Identify which cell holds the provided text, then report its [X, Y] central coordinate. 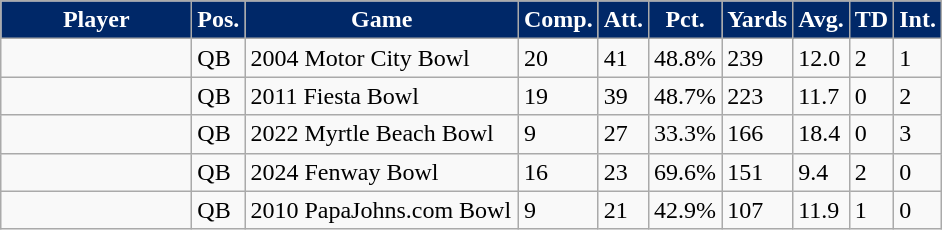
18.4 [822, 134]
41 [623, 58]
Int. [918, 20]
Comp. [558, 20]
20 [558, 58]
Pos. [218, 20]
2024 Fenway Bowl [382, 172]
21 [623, 210]
48.7% [686, 96]
151 [758, 172]
27 [623, 134]
33.3% [686, 134]
48.8% [686, 58]
69.6% [686, 172]
Game [382, 20]
2010 PapaJohns.com Bowl [382, 210]
3 [918, 134]
Avg. [822, 20]
Yards [758, 20]
11.9 [822, 210]
11.7 [822, 96]
2022 Myrtle Beach Bowl [382, 134]
223 [758, 96]
2011 Fiesta Bowl [382, 96]
107 [758, 210]
TD [871, 20]
Player [96, 20]
166 [758, 134]
9.4 [822, 172]
Pct. [686, 20]
2004 Motor City Bowl [382, 58]
19 [558, 96]
239 [758, 58]
12.0 [822, 58]
16 [558, 172]
39 [623, 96]
42.9% [686, 210]
Att. [623, 20]
23 [623, 172]
